Identify which cell holds the provided text, then report its (x, y) central coordinate. 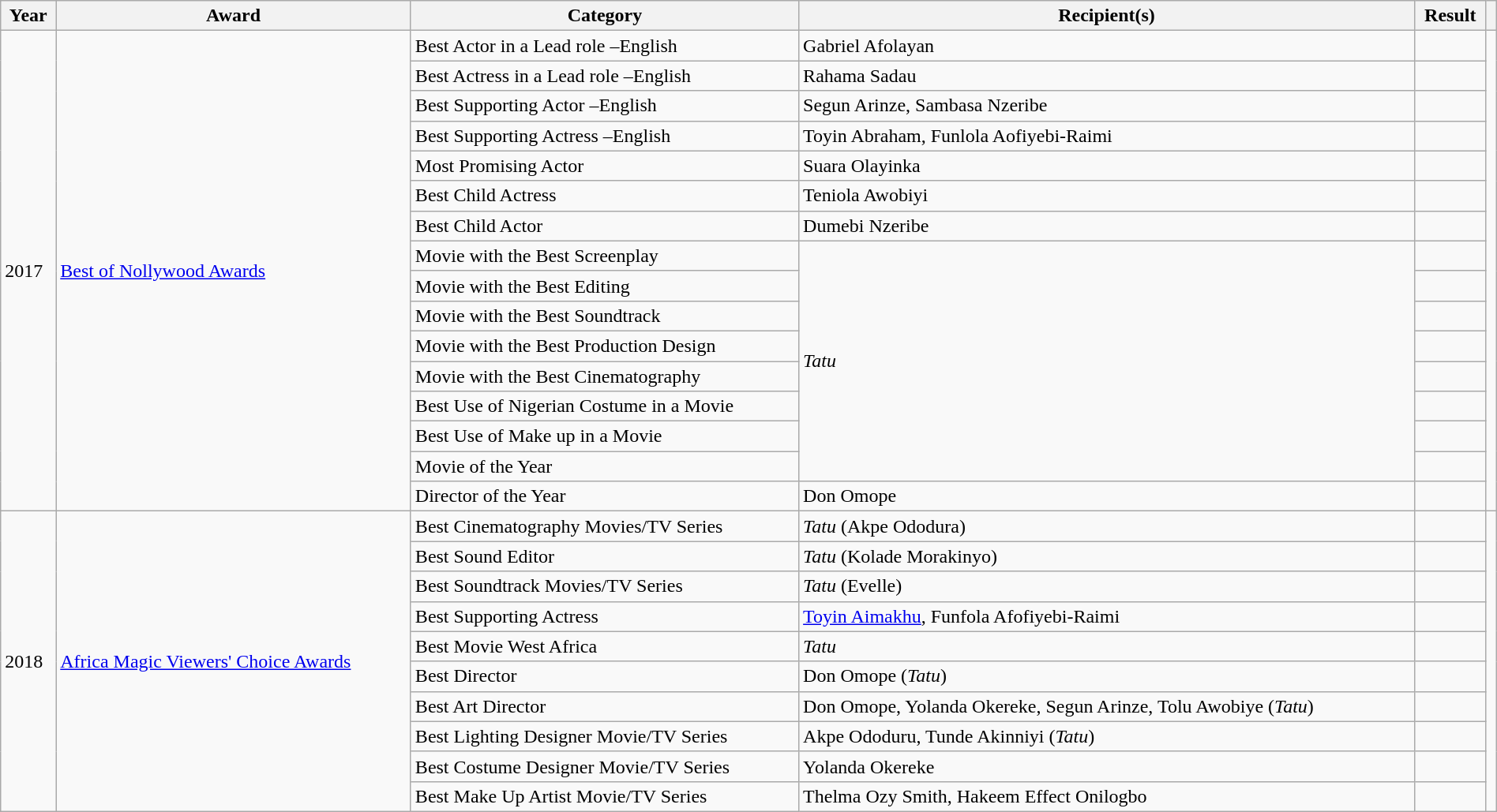
Movie with the Best Editing (605, 286)
Best Art Director (605, 706)
Category (605, 16)
Movie with the Best Soundtrack (605, 316)
Best Movie West Africa (605, 646)
Tatu (Akpe Ododura) (1107, 526)
Best Make Up Artist Movie/TV Series (605, 796)
Best Cinematography Movies/TV Series (605, 526)
Best Supporting Actress (605, 616)
Year (28, 16)
Best Sound Editor (605, 556)
Best Use of Nigerian Costume in a Movie (605, 406)
Best Use of Make up in a Movie (605, 436)
Rahama Sadau (1107, 76)
Movie with the Best Production Design (605, 346)
Best Child Actor (605, 226)
Movie with the Best Screenplay (605, 256)
Best Director (605, 676)
2017 (28, 271)
Teniola Awobiyi (1107, 196)
Best Soundtrack Movies/TV Series (605, 586)
Movie with the Best Cinematography (605, 376)
Best Actor in a Lead role –English (605, 46)
Gabriel Afolayan (1107, 46)
Recipient(s) (1107, 16)
Best Actress in a Lead role –English (605, 76)
Award (234, 16)
Best Costume Designer Movie/TV Series (605, 766)
Best of Nollywood Awards (234, 271)
Tatu (Kolade Morakinyo) (1107, 556)
Tatu (Evelle) (1107, 586)
Yolanda Okereke (1107, 766)
Don Omope (1107, 496)
Most Promising Actor (605, 166)
Best Supporting Actress –English (605, 136)
Thelma Ozy Smith, Hakeem Effect Onilogbo (1107, 796)
Best Child Actress (605, 196)
Result (1450, 16)
Don Omope (Tatu) (1107, 676)
Segun Arinze, Sambasa Nzeribe (1107, 106)
Movie of the Year (605, 466)
Best Lighting Designer Movie/TV Series (605, 736)
Dumebi Nzeribe (1107, 226)
Toyin Abraham, Funlola Aofiyebi-Raimi (1107, 136)
Don Omope, Yolanda Okereke, Segun Arinze, Tolu Awobiye (Tatu) (1107, 706)
Africa Magic Viewers' Choice Awards (234, 661)
Akpe Ododuru, Tunde Akinniyi (Tatu) (1107, 736)
Toyin Aimakhu, Funfola Afofiyebi-Raimi (1107, 616)
Director of the Year (605, 496)
Best Supporting Actor –English (605, 106)
Suara Olayinka (1107, 166)
2018 (28, 661)
